For the text-containing cell, return its midpoint in (X, Y) coordinate format. 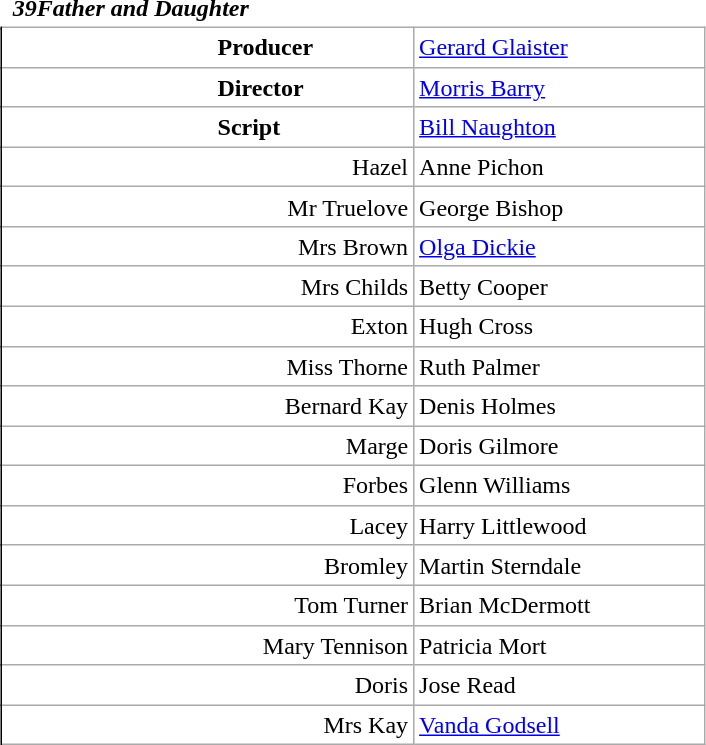
Director (208, 87)
Mrs Brown (208, 247)
Doris Gilmore (560, 446)
Lacey (208, 525)
Bromley (208, 565)
Bernard Kay (208, 406)
Producer (208, 47)
Martin Sterndale (560, 565)
Exton (208, 326)
Jose Read (560, 685)
Tom Turner (208, 605)
Harry Littlewood (560, 525)
Hugh Cross (560, 326)
Miss Thorne (208, 366)
Mrs Kay (208, 725)
Bill Naughton (560, 127)
Script (208, 127)
Olga Dickie (560, 247)
Morris Barry (560, 87)
Mr Truelove (208, 207)
Doris (208, 685)
Forbes (208, 486)
George Bishop (560, 207)
Betty Cooper (560, 286)
Anne Pichon (560, 167)
Hazel (208, 167)
Glenn Williams (560, 486)
Marge (208, 446)
Brian McDermott (560, 605)
Ruth Palmer (560, 366)
Gerard Glaister (560, 47)
Patricia Mort (560, 645)
Denis Holmes (560, 406)
Mrs Childs (208, 286)
Mary Tennison (208, 645)
Vanda Godsell (560, 725)
